Detect which cell encompasses the target text, then output its (x, y) center coordinate. 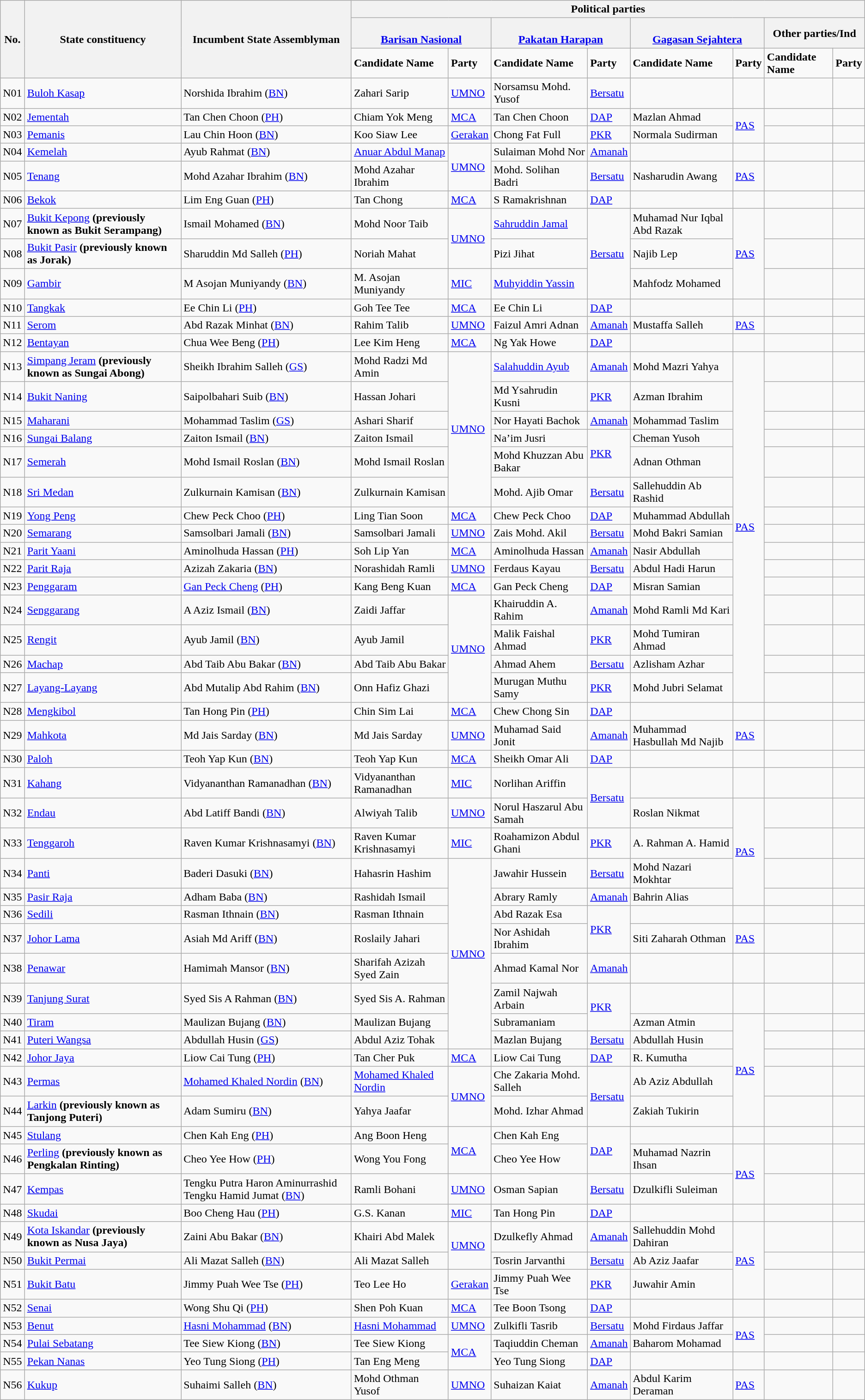
Ahmad Ahem (540, 664)
Vidyananthan Ramanadhan (400, 783)
Skudai (103, 1213)
Muhamad Nazrin Ihsan (682, 1159)
Tenggaroh (103, 843)
Liow Cai Tung (540, 1058)
Mohd. Solihan Badri (540, 176)
Machap (103, 664)
Pizi Jihat (540, 253)
Lee Kim Heng (400, 343)
Mohd Nazari Mokhtar (682, 873)
N20 (12, 533)
N08 (12, 253)
Political parties (608, 9)
N42 (12, 1058)
Mohd Radzi Md Amin (400, 367)
Abdullah Husin (682, 1040)
N40 (12, 1022)
Yahya Jaafar (400, 1112)
Zahari Sarip (400, 93)
Benut (103, 1326)
Sharuddin Md Salleh (PH) (266, 253)
N24 (12, 610)
Samsolbari Jamali (400, 533)
N23 (12, 586)
Syed Sis A. Rahman (400, 998)
Zakiah Tukirin (682, 1112)
N22 (12, 568)
Kota Iskandar (previously known as Nusa Jaya) (103, 1236)
Tenang (103, 176)
Mohd Azahar Ibrahim (400, 176)
Alwiyah Talib (400, 813)
Bahrin Alias (682, 897)
N33 (12, 843)
Adam Sumiru (BN) (266, 1112)
Tiram (103, 1022)
Mustaffa Salleh (682, 325)
Anuar Abdul Manap (400, 152)
Noriah Mahat (400, 253)
Chiam Yok Meng (400, 117)
N38 (12, 968)
Ab Aziz Jaafar (682, 1260)
Soh Lip Yan (400, 551)
N48 (12, 1213)
Zulkurnain Kamisan (400, 492)
Azlisham Azhar (682, 664)
Najib Lep (682, 253)
Tosrin Jarvanthi (540, 1260)
Muhamad Said Jonit (540, 736)
Penawar (103, 968)
N02 (12, 117)
Mohd Bakri Samian (682, 533)
N29 (12, 736)
Jimmy Puah Wee Tse (540, 1284)
S Ramakrishnan (540, 200)
Abd Taib Abu Bakar (400, 664)
Suhaizan Kaiat (540, 1384)
Murugan Muthu Samy (540, 688)
Sheikh Omar Ali (540, 759)
Cheo Yee How (PH) (266, 1159)
Chong Fat Full (540, 134)
Sallehuddin Mohd Dahiran (682, 1236)
Md Ysahrudin Kusni (540, 396)
Mohd Khuzzan Abu Bakar (540, 462)
Pasir Raja (103, 897)
N21 (12, 551)
Abd Razak Esa (540, 914)
Roslan Nikmat (682, 813)
Semerah (103, 462)
Abd Mutalip Abd Rahim (BN) (266, 688)
Mohd Noor Taib (400, 224)
Nor Hayati Bachok (540, 420)
N27 (12, 688)
N04 (12, 152)
Incumbent State Assemblyman (266, 39)
Abdul Aziz Tohak (400, 1040)
Tee Boon Tsong (540, 1308)
N16 (12, 438)
Zamil Najwah Arbain (540, 998)
Senggarang (103, 610)
Hasni Mohammad (BN) (266, 1326)
Teoh Yap Kun (BN) (266, 759)
Khairi Abd Malek (400, 1236)
Chen Kah Eng (540, 1135)
Sulaiman Mohd Nor (540, 152)
Teo Lee Ho (400, 1284)
Che Zakaria Mohd. Salleh (540, 1081)
Md Jais Sarday (BN) (266, 736)
N47 (12, 1189)
Goh Tee Tee (400, 307)
Zaidi Jaffar (400, 610)
Azman Ibrahim (682, 396)
N12 (12, 343)
Roslaily Jahari (400, 938)
Hassan Johari (400, 396)
Pulai Sebatang (103, 1343)
Yeo Tung Siong (PH) (266, 1361)
Bukit Naning (103, 396)
Johor Jaya (103, 1058)
Mazlan Bujang (540, 1040)
Rengit (103, 639)
Kahang (103, 783)
Mohd Firdaus Jaffar (682, 1326)
Sallehuddin Ab Rashid (682, 492)
Dzulkifli Suleiman (682, 1189)
Bukit Pasir (previously known as Jorak) (103, 253)
Roahamizon Abdul Ghani (540, 843)
Wong You Fong (400, 1159)
Rasman Ithnain (400, 914)
Vidyananthan Ramanadhan (BN) (266, 783)
Zulkifli Tasrib (540, 1326)
Chew Peck Choo (PH) (266, 516)
Bukit Kepong (previously known as Bukit Serampang) (103, 224)
Ramli Bohani (400, 1189)
Layang-Layang (103, 688)
Rahim Talib (400, 325)
N11 (12, 325)
Jementah (103, 117)
Raven Kumar Krishnasamyi (BN) (266, 843)
Ee Chin Li (PH) (266, 307)
N14 (12, 396)
Saipolbahari Suib (BN) (266, 396)
Muhammad Hasbullah Md Najib (682, 736)
N06 (12, 200)
Cheman Yusoh (682, 438)
Ab Aziz Abdullah (682, 1081)
Mohd Tumiran Ahmad (682, 639)
Raven Kumar Krishnasamyi (400, 843)
Mahkota (103, 736)
N13 (12, 367)
Liow Cai Tung (PH) (266, 1058)
Norlihan Ariffin (540, 783)
N01 (12, 93)
Abd Latiff Bandi (BN) (266, 813)
Puteri Wangsa (103, 1040)
N35 (12, 897)
Na’im Jusri (540, 438)
Paloh (103, 759)
Tengku Putra Haron Aminurrashid Tengku Hamid Jumat (BN) (266, 1189)
Ismail Mohamed (BN) (266, 224)
Maharani (103, 420)
No. (12, 39)
N34 (12, 873)
Mohd Ismail Roslan (BN) (266, 462)
Ayub Rahmat (BN) (266, 152)
A. Rahman A. Hamid (682, 843)
Semarang (103, 533)
Ng Yak Howe (540, 343)
N43 (12, 1081)
Endau (103, 813)
R. Kumutha (682, 1058)
Parit Raja (103, 568)
N03 (12, 134)
Muhyiddin Yassin (540, 284)
Ahmad Kamal Nor (540, 968)
N36 (12, 914)
Serom (103, 325)
Mazlan Ahmad (682, 117)
Parit Yaani (103, 551)
Samsolbari Jamali (BN) (266, 533)
Suhaimi Salleh (BN) (266, 1384)
Hasni Mohammad (400, 1326)
Norul Haszarul Abu Samah (540, 813)
Aminolhuda Hassan (PH) (266, 551)
Mohammad Taslim (GS) (266, 420)
Tan Cher Puk (400, 1058)
N07 (12, 224)
N45 (12, 1135)
Tan Hong Pin (PH) (266, 712)
Bukit Batu (103, 1284)
Juwahir Amin (682, 1284)
Rashidah Ismail (400, 897)
Mohd Ismail Roslan (400, 462)
Bentayan (103, 343)
Mohd Ramli Md Kari (682, 610)
N30 (12, 759)
N46 (12, 1159)
Mengkibol (103, 712)
Azizah Zakaria (BN) (266, 568)
Tee Siew Kiong (400, 1343)
Tanjung Surat (103, 998)
Abdullah Husin (GS) (266, 1040)
Perling (previously known as Pengkalan Rinting) (103, 1159)
Mohammad Taslim (682, 420)
N17 (12, 462)
N56 (12, 1384)
Yeo Tung Siong (540, 1361)
Other parties/Ind (814, 33)
Barisan Nasional (421, 33)
Salahuddin Ayub (540, 367)
Ayub Jamil (400, 639)
A Aziz Ismail (BN) (266, 610)
Simpang Jeram (previously known as Sungai Abong) (103, 367)
Nor Ashidah Ibrahim (540, 938)
Lau Chin Hoon (BN) (266, 134)
Syed Sis A Rahman (BN) (266, 998)
Mohd Azahar Ibrahim (BN) (266, 176)
N41 (12, 1040)
Shen Poh Kuan (400, 1308)
Aminolhuda Hassan (540, 551)
N19 (12, 516)
Chew Peck Choo (540, 516)
N10 (12, 307)
N55 (12, 1361)
Kukup (103, 1384)
Zulkurnain Kamisan (BN) (266, 492)
Azman Atmin (682, 1022)
Larkin (previously known as Tanjong Puteri) (103, 1112)
N49 (12, 1236)
Kempas (103, 1189)
Baderi Dasuki (BN) (266, 873)
Zais Mohd. Akil (540, 533)
N50 (12, 1260)
Misran Samian (682, 586)
Adnan Othman (682, 462)
Tan Hong Pin (540, 1213)
Tan Eng Meng (400, 1361)
Pekan Nanas (103, 1361)
N25 (12, 639)
Mohamed Khaled Nordin (400, 1081)
N54 (12, 1343)
Tan Chen Choon (540, 117)
N37 (12, 938)
Tan Chen Choon (PH) (266, 117)
N09 (12, 284)
Ferdaus Kayau (540, 568)
Hamimah Mansor (BN) (266, 968)
Ashari Sharif (400, 420)
Bekok (103, 200)
N05 (12, 176)
Abd Razak Minhat (BN) (266, 325)
Maulizan Bujang (400, 1022)
Onn Hafiz Ghazi (400, 688)
Siti Zaharah Othman (682, 938)
Norsamsu Mohd. Yusof (540, 93)
Wong Shu Qi (PH) (266, 1308)
Hahasrin Hashim (400, 873)
Abd Taib Abu Bakar (BN) (266, 664)
Zaiton Ismail (400, 438)
Tee Siew Kiong (BN) (266, 1343)
Bukit Permai (103, 1260)
N32 (12, 813)
Baharom Mohamad (682, 1343)
Buloh Kasap (103, 93)
N51 (12, 1284)
Subramaniam (540, 1022)
Mohamed Khaled Nordin (BN) (266, 1081)
Chew Chong Sin (540, 712)
Lim Eng Guan (PH) (266, 200)
Md Jais Sarday (400, 736)
Abdul Hadi Harun (682, 568)
Sungai Balang (103, 438)
Jimmy Puah Wee Tse (PH) (266, 1284)
N44 (12, 1112)
Sri Medan (103, 492)
Cheo Yee How (540, 1159)
Muhammad Abdullah (682, 516)
Abrary Ramly (540, 897)
G.S. Kanan (400, 1213)
Teoh Yap Kun (400, 759)
Osman Sapian (540, 1189)
Muhamad Nur Iqbal Abd Razak (682, 224)
Stulang (103, 1135)
Sahruddin Jamal (540, 224)
Johor Lama (103, 938)
N28 (12, 712)
Panti (103, 873)
Ee Chin Li (540, 307)
N53 (12, 1326)
Pakatan Harapan (561, 33)
Senai (103, 1308)
State constituency (103, 39)
Chin Sim Lai (400, 712)
N31 (12, 783)
N18 (12, 492)
Penggaram (103, 586)
Norashidah Ramli (400, 568)
Pemanis (103, 134)
Gan Peck Cheng (PH) (266, 586)
Permas (103, 1081)
Normala Sudirman (682, 134)
Rasman Ithnain (BN) (266, 914)
Tan Chong (400, 200)
Maulizan Bujang (BN) (266, 1022)
N15 (12, 420)
Adham Baba (BN) (266, 897)
Chua Wee Beng (PH) (266, 343)
M Asojan Muniyandy (BN) (266, 284)
Norshida Ibrahim (BN) (266, 93)
Jawahir Hussein (540, 873)
Malik Faishal Ahmad (540, 639)
Nasharudin Awang (682, 176)
Kemelah (103, 152)
Ayub Jamil (BN) (266, 639)
Sedili (103, 914)
Mohd. Izhar Ahmad (540, 1112)
Ling Tian Soon (400, 516)
Sharifah Azizah Syed Zain (400, 968)
Ali Mazat Salleh (BN) (266, 1260)
Yong Peng (103, 516)
Khairuddin A. Rahim (540, 610)
Gambir (103, 284)
Chen Kah Eng (PH) (266, 1135)
Sheikh Ibrahim Salleh (GS) (266, 367)
Dzulkefly Ahmad (540, 1236)
Mahfodz Mohamed (682, 284)
Mohd Othman Yusof (400, 1384)
Zaiton Ismail (BN) (266, 438)
Tangkak (103, 307)
Gagasan Sejahtera (697, 33)
Abdul Karim Deraman (682, 1384)
Ali Mazat Salleh (400, 1260)
N26 (12, 664)
Gan Peck Cheng (540, 586)
Mohd. Ajib Omar (540, 492)
Ang Boon Heng (400, 1135)
Mohd Jubri Selamat (682, 688)
Faizul Amri Adnan (540, 325)
Zaini Abu Bakar (BN) (266, 1236)
N52 (12, 1308)
Koo Siaw Lee (400, 134)
Nasir Abdullah (682, 551)
N39 (12, 998)
Asiah Md Ariff (BN) (266, 938)
Taqiuddin Cheman (540, 1343)
Mohd Mazri Yahya (682, 367)
Kang Beng Kuan (400, 586)
M. Asojan Muniyandy (400, 284)
Boo Cheng Hau (PH) (266, 1213)
